Extract the (x, y) coordinate from the center of the cell holding the provided text.  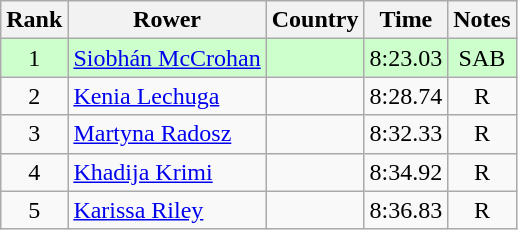
8:32.33 (406, 134)
4 (34, 172)
Rower (167, 20)
8:36.83 (406, 210)
Kenia Lechuga (167, 96)
8:34.92 (406, 172)
2 (34, 96)
Martyna Radosz (167, 134)
8:23.03 (406, 58)
5 (34, 210)
3 (34, 134)
Time (406, 20)
Khadija Krimi (167, 172)
Notes (482, 20)
SAB (482, 58)
1 (34, 58)
Siobhán McCrohan (167, 58)
8:28.74 (406, 96)
Country (315, 20)
Rank (34, 20)
Karissa Riley (167, 210)
